Detect which cell encompasses the target text, then output its [x, y] center coordinate. 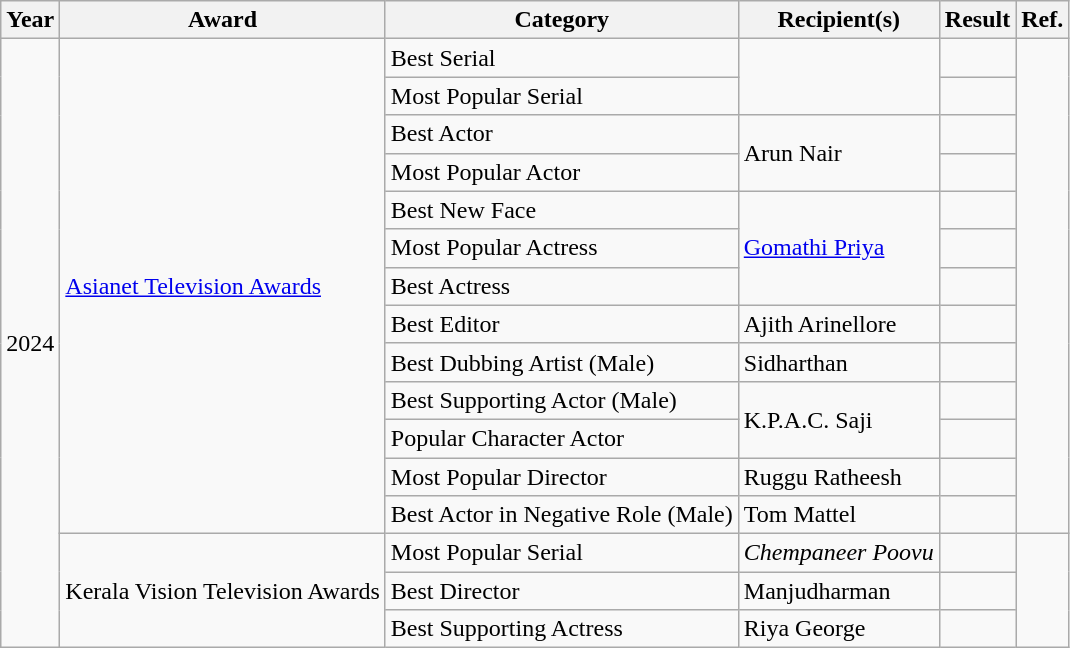
Result [977, 20]
Sidharthan [838, 362]
Gomathi Priya [838, 248]
Best Serial [562, 58]
Ref. [1042, 20]
Award [222, 20]
Ajith Arinellore [838, 324]
Best New Face [562, 210]
Best Actor in Negative Role (Male) [562, 515]
Manjudharman [838, 591]
Recipient(s) [838, 20]
Most Popular Actor [562, 172]
Most Popular Actress [562, 248]
Best Supporting Actor (Male) [562, 400]
Kerala Vision Television Awards [222, 591]
Riya George [838, 629]
Best Actor [562, 134]
Year [30, 20]
Best Actress [562, 286]
K.P.A.C. Saji [838, 419]
Best Supporting Actress [562, 629]
Asianet Television Awards [222, 286]
Category [562, 20]
Chempaneer Poovu [838, 553]
Tom Mattel [838, 515]
Most Popular Director [562, 477]
Popular Character Actor [562, 438]
Ruggu Ratheesh [838, 477]
2024 [30, 344]
Best Editor [562, 324]
Best Dubbing Artist (Male) [562, 362]
Arun Nair [838, 153]
Best Director [562, 591]
